Return [x, y] of the center of cell containing provided text 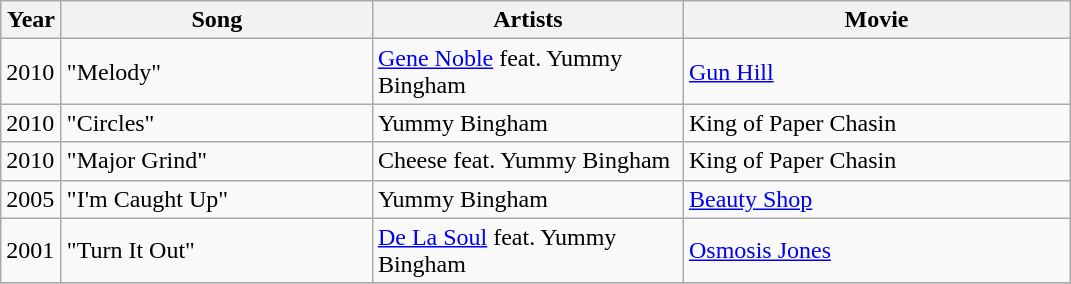
Year [32, 20]
De La Soul feat. Yummy Bingham [528, 250]
"Circles" [216, 123]
"Turn It Out" [216, 250]
Cheese feat. Yummy Bingham [528, 161]
"Melody" [216, 72]
2005 [32, 199]
Gene Noble feat. Yummy Bingham [528, 72]
Osmosis Jones [876, 250]
Gun Hill [876, 72]
Song [216, 20]
"I'm Caught Up" [216, 199]
2001 [32, 250]
Movie [876, 20]
Artists [528, 20]
"Major Grind" [216, 161]
Beauty Shop [876, 199]
